Pinpoint the cell where the given text exists, returning its (x, y) midpoint coordinate. 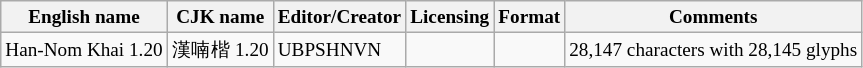
Han-Nom Khai 1.20 (84, 50)
28,147 characters with 28,145 glyphs (714, 50)
Licensing (450, 17)
Editor/Creator (339, 17)
English name (84, 17)
Format (530, 17)
漢喃楷 1.20 (220, 50)
CJK name (220, 17)
UBPSHNVN (339, 50)
Comments (714, 17)
